Scan for the cell matching the given text and deliver its (x, y) coordinate at center. 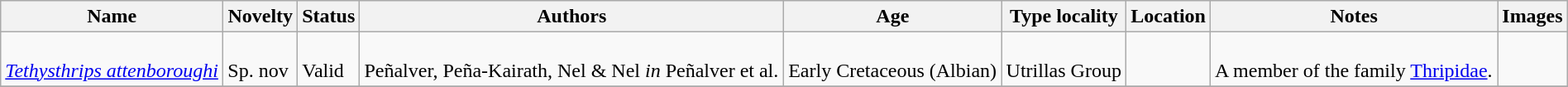
Early Cretaceous (Albian) (893, 60)
Notes (1355, 17)
Type locality (1064, 17)
Age (893, 17)
Novelty (261, 17)
Status (329, 17)
Images (1533, 17)
A member of the family Thripidae. (1355, 60)
Location (1169, 17)
Utrillas Group (1064, 60)
Tethysthrips attenboroughi (112, 60)
Valid (329, 60)
Sp. nov (261, 60)
Name (112, 17)
Peñalver, Peña-Kairath, Nel & Nel in Peñalver et al. (572, 60)
Authors (572, 17)
